Pinpoint the cell where the given text exists, returning its (x, y) midpoint coordinate. 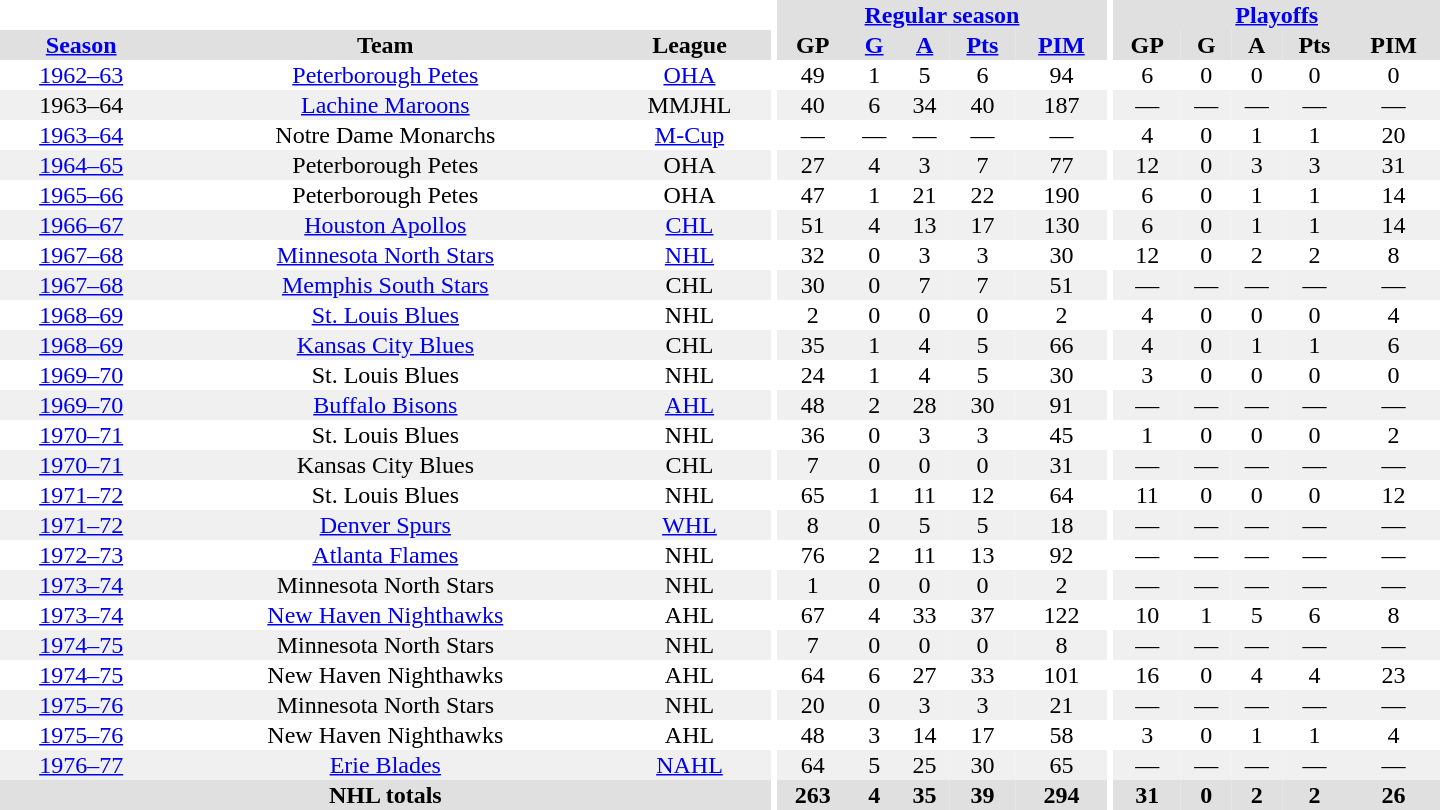
66 (1062, 345)
Regular season (942, 15)
34 (924, 105)
58 (1062, 735)
37 (982, 615)
26 (1394, 795)
187 (1062, 105)
18 (1062, 525)
122 (1062, 615)
Erie Blades (385, 765)
Team (385, 45)
32 (812, 255)
294 (1062, 795)
League (689, 45)
28 (924, 405)
1972–73 (81, 555)
92 (1062, 555)
263 (812, 795)
45 (1062, 435)
24 (812, 375)
39 (982, 795)
Playoffs (1276, 15)
Denver Spurs (385, 525)
Memphis South Stars (385, 285)
67 (812, 615)
91 (1062, 405)
Notre Dame Monarchs (385, 135)
1962–63 (81, 75)
1964–65 (81, 165)
36 (812, 435)
190 (1062, 195)
130 (1062, 225)
94 (1062, 75)
Lachine Maroons (385, 105)
25 (924, 765)
47 (812, 195)
Houston Apollos (385, 225)
1965–66 (81, 195)
1966–67 (81, 225)
MMJHL (689, 105)
WHL (689, 525)
Season (81, 45)
49 (812, 75)
NAHL (689, 765)
10 (1147, 615)
NHL totals (386, 795)
Buffalo Bisons (385, 405)
M-Cup (689, 135)
23 (1394, 675)
Atlanta Flames (385, 555)
101 (1062, 675)
1976–77 (81, 765)
16 (1147, 675)
22 (982, 195)
77 (1062, 165)
76 (812, 555)
